Determine the [x, y] coordinate at the center of the cell enclosing the given text.  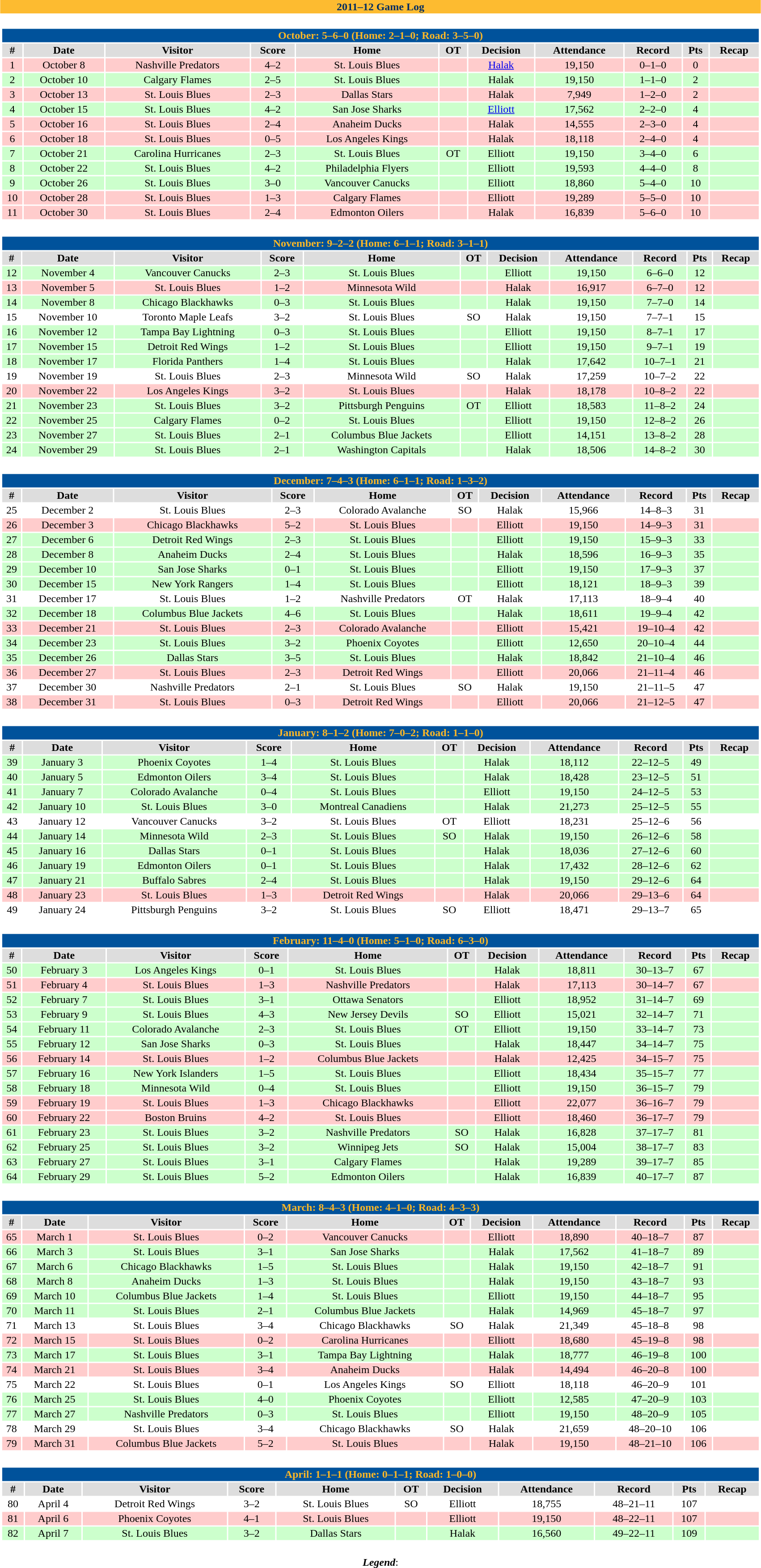
41 [12, 792]
15–9–3 [656, 540]
70 [12, 1311]
March: 8–4–3 (Home: 4–1–0; Road: 4–3–3) [380, 1207]
March 22 [55, 1384]
63 [12, 1162]
11–8–2 [660, 405]
78 [12, 1429]
Philadelphia Flyers [367, 169]
27 [12, 540]
3–5 [293, 658]
December 18 [68, 614]
20 [12, 391]
October 28 [63, 198]
12–8–2 [660, 421]
November 29 [68, 450]
14–9–3 [656, 525]
February 29 [64, 1177]
October 16 [63, 124]
10–8–2 [660, 391]
Winnipeg Jets [368, 1147]
November 10 [68, 317]
22,077 [581, 1103]
April: 1–1–1 (Home: 0–1–1; Road: 1–0–0) [380, 1475]
October 8 [63, 65]
March 1 [55, 1237]
29–13–7 [651, 910]
12,425 [581, 1059]
February 3 [64, 970]
35–15–7 [655, 1073]
March 25 [55, 1399]
61 [12, 1132]
36–17–7 [655, 1118]
1 [12, 65]
48–21–11 [634, 1504]
January: 8–1–2 (Home: 7–0–2; Road: 1–1–0) [380, 733]
47–20–9 [650, 1399]
39–17–7 [655, 1162]
January 5 [62, 777]
25 [12, 510]
March 8 [55, 1281]
4–3 [266, 1014]
March 17 [55, 1355]
34–15–7 [655, 1059]
11 [12, 212]
October 21 [63, 153]
83 [698, 1147]
Boston Bruins [175, 1118]
33–14–7 [655, 1029]
18,434 [581, 1073]
19–10–4 [656, 628]
April 7 [53, 1534]
October 18 [63, 139]
23–12–5 [651, 777]
March 27 [55, 1414]
27–12–6 [651, 851]
40–17–7 [655, 1177]
March 31 [55, 1443]
48–21–10 [650, 1443]
3–4–0 [653, 153]
93 [698, 1281]
January 14 [62, 836]
2–2–0 [653, 110]
14,555 [579, 124]
November 19 [68, 376]
October 30 [63, 212]
November 4 [68, 273]
28–12–6 [651, 866]
30–13–7 [655, 970]
32 [12, 614]
December 17 [68, 599]
October 15 [63, 110]
29 [12, 569]
25–12–6 [651, 821]
97 [698, 1311]
18,611 [583, 614]
December 31 [68, 702]
23 [12, 435]
November 23 [68, 405]
18–9–3 [656, 584]
45–18–7 [650, 1311]
45–18–8 [650, 1325]
November 17 [68, 362]
59 [12, 1103]
Ottawa Senators [368, 1000]
21,349 [574, 1325]
13–8–2 [660, 435]
18,447 [581, 1044]
14,969 [574, 1311]
1–2–0 [653, 94]
November 25 [68, 421]
December 6 [68, 540]
38 [12, 702]
46–20–9 [650, 1384]
December 26 [68, 658]
January 21 [62, 880]
66 [12, 1252]
8–7–1 [660, 332]
15,004 [581, 1147]
March 6 [55, 1266]
February 9 [64, 1014]
44–18–7 [650, 1296]
42–18–7 [650, 1266]
3 [12, 94]
18,890 [574, 1237]
November: 9–2–2 (Home: 6–1–1; Road: 3–1–1) [380, 244]
New York Islanders [175, 1073]
March 21 [55, 1370]
March 13 [55, 1325]
26–12–6 [651, 836]
48–20–9 [650, 1414]
February: 11–4–0 (Home: 5–1–0; Road: 6–3–0) [380, 941]
32–14–7 [655, 1014]
17–9–3 [656, 569]
15,966 [583, 510]
5–4–0 [653, 183]
November 15 [68, 346]
February 7 [64, 1000]
18,860 [579, 183]
21–12–5 [656, 702]
15,421 [583, 628]
16,828 [581, 1132]
18,777 [574, 1355]
9 [12, 183]
December 21 [68, 628]
18,506 [591, 450]
18,460 [581, 1118]
January 3 [62, 762]
November 12 [68, 332]
February 18 [64, 1088]
49–22–11 [634, 1534]
February 19 [64, 1103]
54 [12, 1029]
12,650 [583, 643]
March 3 [55, 1252]
34–14–7 [655, 1044]
18,231 [574, 821]
5 [12, 124]
Buffalo Sabres [174, 880]
20–10–4 [656, 643]
Toronto Maple Leafs [188, 317]
5–6–0 [653, 212]
89 [698, 1252]
14,494 [574, 1370]
18,811 [581, 970]
February 27 [64, 1162]
9–7–1 [660, 346]
November 27 [68, 435]
14,151 [591, 435]
74 [12, 1370]
March 10 [55, 1296]
2–5 [273, 80]
25–12–5 [651, 807]
December 30 [68, 687]
2011–12 Game Log [380, 7]
Florida Panthers [188, 362]
18,952 [581, 1000]
95 [698, 1296]
October 13 [63, 94]
February 16 [64, 1073]
16,917 [591, 287]
46–20–8 [650, 1370]
48–22–11 [634, 1518]
February 12 [64, 1044]
January 23 [62, 895]
December 3 [68, 525]
January 24 [62, 910]
36–16–7 [655, 1103]
18 [12, 362]
0–1–0 [653, 65]
1–1–0 [653, 80]
76 [12, 1399]
16–9–3 [656, 555]
45 [12, 851]
38–17–7 [655, 1147]
52 [12, 1000]
October 22 [63, 169]
January 12 [62, 821]
105 [698, 1414]
80 [13, 1504]
14–8–3 [656, 510]
34 [12, 643]
4–0 [266, 1399]
17,259 [591, 376]
0 [696, 65]
18,596 [583, 555]
18,471 [574, 910]
18,112 [574, 762]
2–3–0 [653, 124]
January 19 [62, 866]
January 7 [62, 792]
4–4–0 [653, 169]
December 23 [68, 643]
91 [698, 1266]
4–1 [251, 1518]
18,755 [546, 1504]
10–7–1 [660, 362]
6–7–0 [660, 287]
21–10–4 [656, 658]
43 [12, 821]
19–9–4 [656, 614]
7 [12, 153]
45–19–8 [650, 1340]
21,273 [574, 807]
7,949 [579, 94]
82 [13, 1534]
50 [12, 970]
46–19–8 [650, 1355]
4–6 [293, 614]
February 4 [64, 985]
15,021 [581, 1014]
85 [698, 1162]
18,680 [574, 1340]
February 23 [64, 1132]
43–18–7 [650, 1281]
October: 5–6–0 (Home: 2–1–0; Road: 3–5–0) [380, 35]
36 [12, 673]
10–7–2 [660, 376]
November 5 [68, 287]
January 10 [62, 807]
16,560 [546, 1534]
17,432 [574, 866]
29–12–6 [651, 880]
21,659 [574, 1429]
December 27 [68, 673]
109 [689, 1534]
22–12–5 [651, 762]
18,842 [583, 658]
October 10 [63, 80]
17,642 [591, 362]
18,121 [583, 584]
February 14 [64, 1059]
68 [12, 1281]
37–17–7 [655, 1132]
6–6–0 [660, 273]
12,585 [574, 1399]
101 [698, 1384]
30–14–7 [655, 985]
November 8 [68, 303]
February 11 [64, 1029]
March 11 [55, 1311]
February 25 [64, 1147]
41–18–7 [650, 1252]
December 15 [68, 584]
2–4–0 [653, 139]
April 4 [53, 1504]
Montreal Canadiens [363, 807]
72 [12, 1340]
New Jersey Devils [368, 1014]
57 [12, 1073]
31–14–7 [655, 1000]
February 22 [64, 1118]
18,178 [591, 391]
5–5–0 [653, 198]
19,593 [579, 169]
November 22 [68, 391]
March 15 [55, 1340]
29–13–6 [651, 895]
December 8 [68, 555]
December: 7–4–3 (Home: 6–1–1; Road: 1–3–2) [380, 481]
48–20–10 [650, 1429]
7–7–1 [660, 317]
April 6 [53, 1518]
January 16 [62, 851]
December 2 [68, 510]
18,428 [574, 777]
40–18–7 [650, 1237]
48 [12, 895]
Washington Capitals [381, 450]
21–11–5 [656, 687]
21–11–4 [656, 673]
October 26 [63, 183]
18,036 [574, 851]
103 [698, 1399]
13 [12, 287]
14–8–2 [660, 450]
December 10 [68, 569]
March 29 [55, 1429]
18,583 [591, 405]
0–5 [273, 139]
16 [12, 332]
New York Rangers [192, 584]
24–12–5 [651, 792]
18–9–4 [656, 599]
36–15–7 [655, 1088]
7–7–0 [660, 303]
